Detect which cell encompasses the target text, then output its (X, Y) center coordinate. 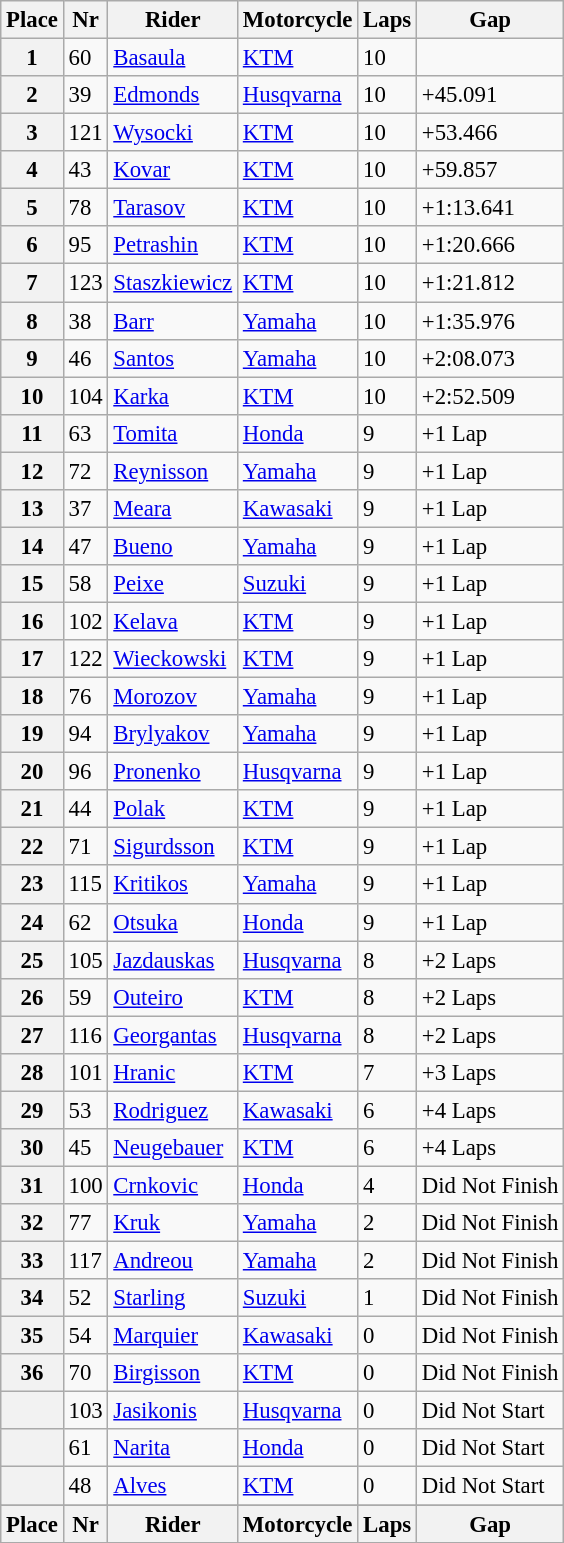
105 (86, 960)
123 (86, 283)
16 (32, 621)
37 (86, 509)
11 (32, 433)
17 (32, 659)
122 (86, 659)
28 (32, 1073)
Tomita (173, 433)
Kruk (173, 1223)
38 (86, 321)
+1:21.812 (490, 283)
Andreou (173, 1261)
31 (32, 1185)
45 (86, 1148)
21 (32, 809)
34 (32, 1298)
36 (32, 1373)
61 (86, 1449)
101 (86, 1073)
46 (86, 358)
+1:13.641 (490, 208)
Tarasov (173, 208)
71 (86, 847)
Narita (173, 1449)
Outeiro (173, 997)
116 (86, 1035)
Neugebauer (173, 1148)
Alves (173, 1486)
Sigurdsson (173, 847)
Wysocki (173, 133)
Karka (173, 396)
+59.857 (490, 170)
18 (32, 697)
53 (86, 1110)
5 (32, 208)
Polak (173, 809)
Crnkovic (173, 1185)
+2:52.509 (490, 396)
23 (32, 885)
+45.091 (490, 95)
32 (32, 1223)
121 (86, 133)
60 (86, 58)
Santos (173, 358)
Petrashin (173, 245)
3 (32, 133)
26 (32, 997)
Otsuka (173, 922)
+1:35.976 (490, 321)
24 (32, 922)
+1:20.666 (490, 245)
Jasikonis (173, 1411)
76 (86, 697)
15 (32, 584)
52 (86, 1298)
72 (86, 471)
29 (32, 1110)
96 (86, 772)
20 (32, 772)
43 (86, 170)
Kelava (173, 621)
94 (86, 734)
Basaula (173, 58)
62 (86, 922)
39 (86, 95)
Marquier (173, 1336)
77 (86, 1223)
Kritikos (173, 885)
58 (86, 584)
103 (86, 1411)
+53.466 (490, 133)
Brylyakov (173, 734)
Edmonds (173, 95)
+2:08.073 (490, 358)
Starling (173, 1298)
117 (86, 1261)
Hranic (173, 1073)
104 (86, 396)
Peixe (173, 584)
95 (86, 245)
19 (32, 734)
44 (86, 809)
Morozov (173, 697)
13 (32, 509)
48 (86, 1486)
+3 Laps (490, 1073)
59 (86, 997)
12 (32, 471)
Georgantas (173, 1035)
27 (32, 1035)
33 (32, 1261)
Barr (173, 321)
35 (32, 1336)
54 (86, 1336)
Bueno (173, 546)
63 (86, 433)
78 (86, 208)
Reynisson (173, 471)
102 (86, 621)
Meara (173, 509)
70 (86, 1373)
Pronenko (173, 772)
Birgisson (173, 1373)
Staszkiewicz (173, 283)
100 (86, 1185)
Wieckowski (173, 659)
Kovar (173, 170)
47 (86, 546)
14 (32, 546)
Jazdauskas (173, 960)
30 (32, 1148)
25 (32, 960)
22 (32, 847)
Rodriguez (173, 1110)
115 (86, 885)
